Pinpoint the cell where the given text exists, returning its [X, Y] midpoint coordinate. 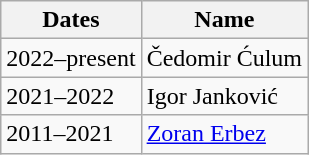
Name [224, 20]
Dates [71, 20]
Igor Janković [224, 96]
Zoran Erbez [224, 134]
2022–present [71, 58]
2021–2022 [71, 96]
2011–2021 [71, 134]
Čedomir Ćulum [224, 58]
